Output the (X, Y) coordinate of the center of the cell containing the given text.  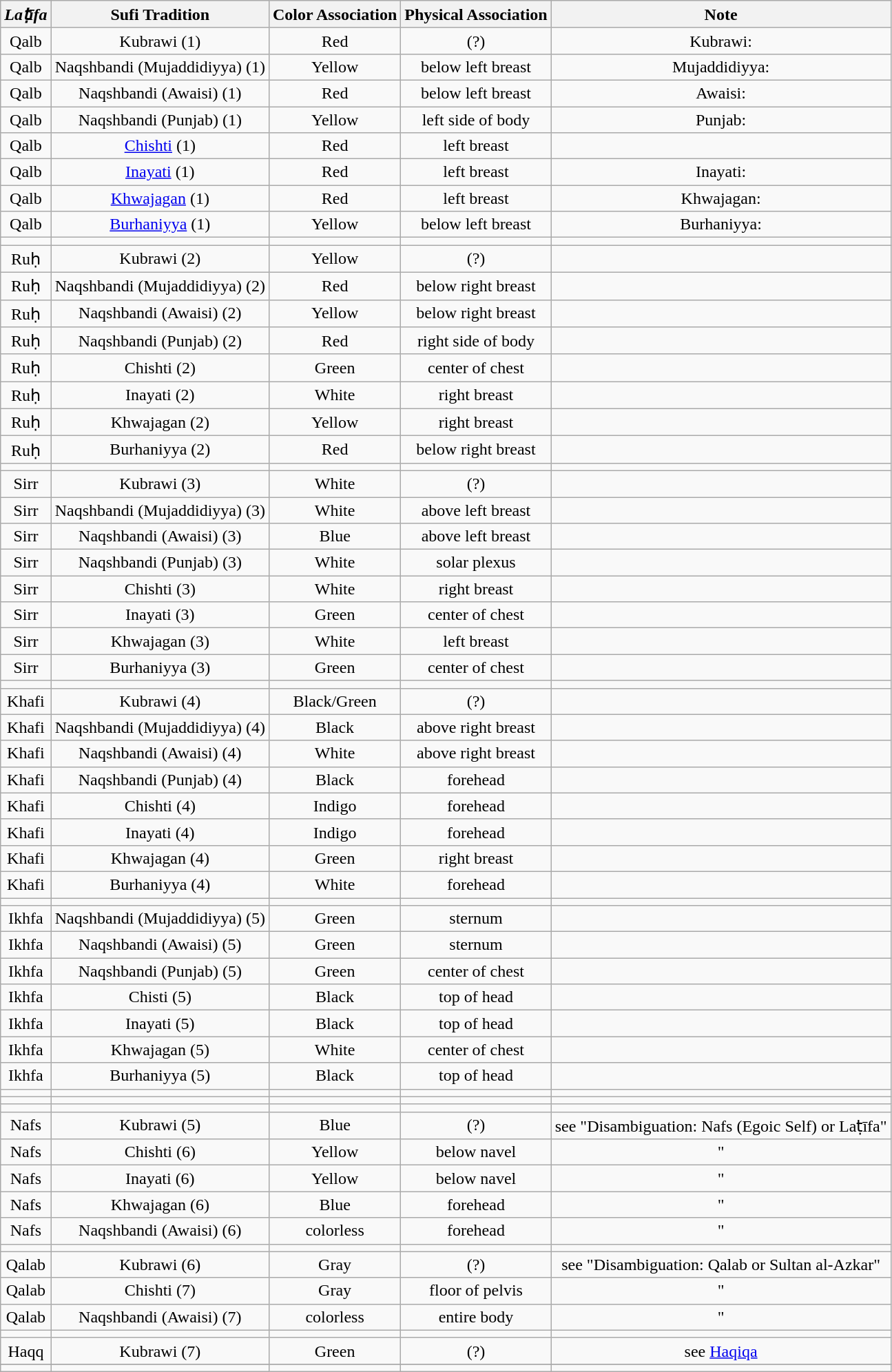
Naqshbandi (Awaisi) (7) (160, 1317)
entire body (476, 1317)
Naqshbandi (Awaisi) (2) (160, 313)
Naqshbandi (Mujaddidiyya) (4) (160, 727)
Khwajagan: (720, 198)
Kubrawi (2) (160, 259)
Kubrawi (1) (160, 41)
Naqshbandi (Awaisi) (6) (160, 1231)
Khwajagan (3) (160, 641)
Burhaniyya (5) (160, 1076)
floor of pelvis (476, 1291)
Kubrawi (5) (160, 1125)
Chishti (3) (160, 589)
Chishti (7) (160, 1291)
Kubrawi (6) (160, 1265)
Naqshbandi (Punjab) (1) (160, 119)
Khwajagan (5) (160, 1050)
Inayati (5) (160, 1023)
Naqshbandi (Mujaddidiyya) (5) (160, 919)
Naqshbandi (Punjab) (4) (160, 780)
Kubrawi (7) (160, 1351)
see "Disambiguation: Nafs (Egoic Self) or Laṭīfa" (720, 1125)
right side of body (476, 341)
see Haqiqa (720, 1351)
Khwajagan (4) (160, 858)
Naqshbandi (Mujaddidiyya) (2) (160, 286)
Punjab: (720, 119)
Chishti (1) (160, 146)
solar plexus (476, 563)
Chishti (2) (160, 368)
Burhaniyya (3) (160, 667)
Inayati (1) (160, 172)
see "Disambiguation: Qalab or Sultan al-Azkar" (720, 1265)
Sufi Tradition (160, 14)
Inayati (6) (160, 1178)
Inayati (2) (160, 395)
Khwajagan (2) (160, 422)
Naqshbandi (Awaisi) (1) (160, 93)
Chishti (6) (160, 1152)
Inayati (3) (160, 615)
Color Association (335, 14)
Naqshbandi (Awaisi) (4) (160, 753)
Chishti (4) (160, 806)
Kubrawi (3) (160, 484)
Naqshbandi (Awaisi) (3) (160, 537)
Note (720, 14)
Burhaniyya: (720, 225)
Laṭīfa (26, 14)
Burhaniyya (2) (160, 450)
Khwajagan (1) (160, 198)
Inayati: (720, 172)
Naqshbandi (Mujaddidiyya) (1) (160, 67)
Naqshbandi (Mujaddidiyya) (3) (160, 510)
Physical Association (476, 14)
Naqshbandi (Punjab) (3) (160, 563)
Naqshbandi (Punjab) (5) (160, 971)
Mujaddidiyya: (720, 67)
Black/Green (335, 701)
Naqshbandi (Awaisi) (5) (160, 945)
Inayati (4) (160, 832)
Kubrawi (4) (160, 701)
Burhaniyya (4) (160, 884)
left side of body (476, 119)
Naqshbandi (Punjab) (2) (160, 341)
Burhaniyya (1) (160, 225)
Chisti (5) (160, 997)
Khwajagan (6) (160, 1205)
Awaisi: (720, 93)
Kubrawi: (720, 41)
Haqq (26, 1351)
